Return the (x, y) coordinate for the center point of the cell that contains the specified text.  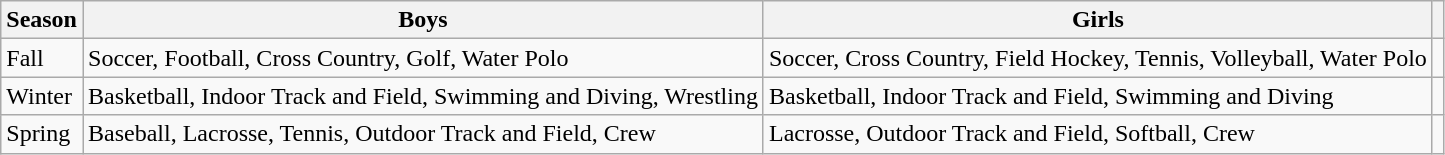
Winter (42, 96)
Boys (422, 20)
Soccer, Football, Cross Country, Golf, Water Polo (422, 58)
Lacrosse, Outdoor Track and Field, Softball, Crew (1098, 134)
Spring (42, 134)
Baseball, Lacrosse, Tennis, Outdoor Track and Field, Crew (422, 134)
Basketball, Indoor Track and Field, Swimming and Diving (1098, 96)
Fall (42, 58)
Season (42, 20)
Soccer, Cross Country, Field Hockey, Tennis, Volleyball, Water Polo (1098, 58)
Basketball, Indoor Track and Field, Swimming and Diving, Wrestling (422, 96)
Girls (1098, 20)
